Return (x, y) of the center of cell containing provided text 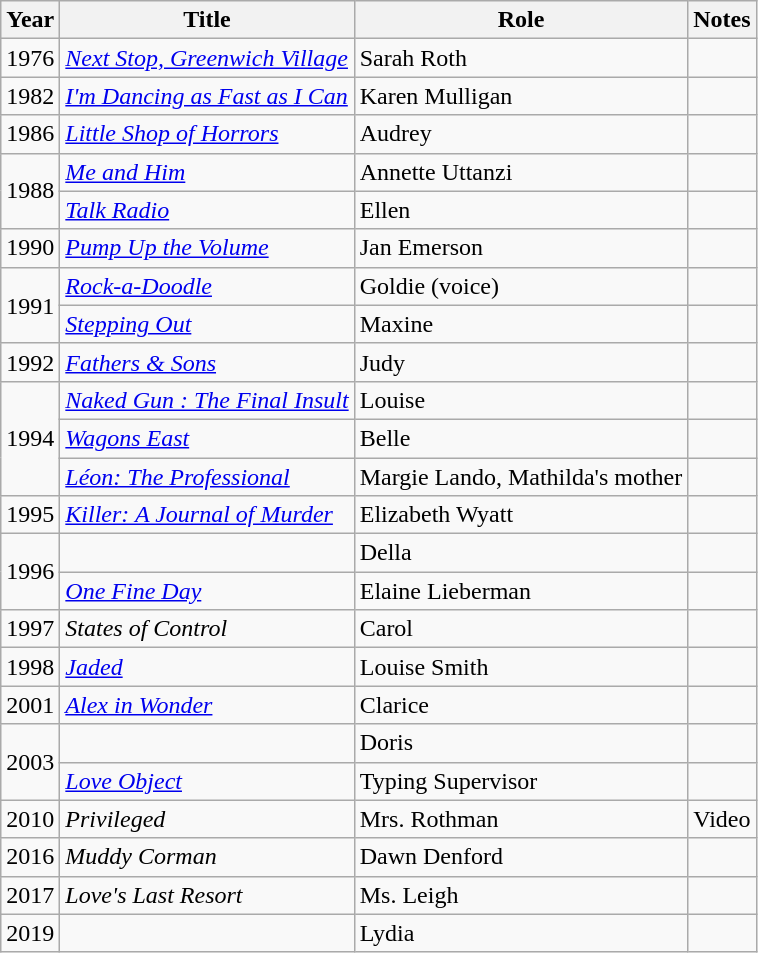
Ms. Leigh (521, 895)
Karen Mulligan (521, 96)
Year (30, 20)
Elaine Lieberman (521, 591)
Jan Emerson (521, 248)
Stepping Out (207, 324)
Naked Gun : The Final Insult (207, 400)
1988 (30, 191)
Talk Radio (207, 210)
Fathers & Sons (207, 362)
Next Stop, Greenwich Village (207, 58)
Léon: The Professional (207, 477)
2017 (30, 895)
Louise Smith (521, 667)
Love Object (207, 781)
1982 (30, 96)
Carol (521, 629)
Love's Last Resort (207, 895)
States of Control (207, 629)
Jaded (207, 667)
Sarah Roth (521, 58)
1998 (30, 667)
1997 (30, 629)
Role (521, 20)
Typing Supervisor (521, 781)
1986 (30, 134)
Dawn Denford (521, 857)
Muddy Corman (207, 857)
Louise (521, 400)
Mrs. Rothman (521, 819)
2019 (30, 933)
Doris (521, 743)
Notes (722, 20)
Annette Uttanzi (521, 172)
1996 (30, 572)
1992 (30, 362)
Little Shop of Horrors (207, 134)
Goldie (voice) (521, 286)
Pump Up the Volume (207, 248)
Clarice (521, 705)
2003 (30, 762)
Alex in Wonder (207, 705)
Title (207, 20)
One Fine Day (207, 591)
2010 (30, 819)
Maxine (521, 324)
2001 (30, 705)
Audrey (521, 134)
Lydia (521, 933)
1994 (30, 438)
Della (521, 553)
1991 (30, 305)
Elizabeth Wyatt (521, 515)
Killer: A Journal of Murder (207, 515)
Belle (521, 438)
Ellen (521, 210)
Me and Him (207, 172)
1976 (30, 58)
I'm Dancing as Fast as I Can (207, 96)
Judy (521, 362)
Video (722, 819)
1990 (30, 248)
2016 (30, 857)
Margie Lando, Mathilda's mother (521, 477)
Rock-a-Doodle (207, 286)
Privileged (207, 819)
1995 (30, 515)
Wagons East (207, 438)
